Search for the cell housing the specified text and yield its [x, y] center coordinate. 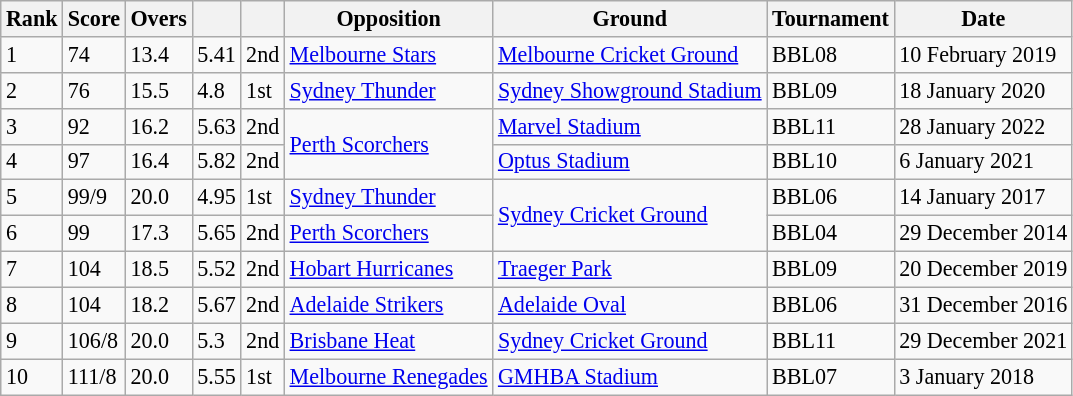
106/8 [94, 341]
16.2 [158, 126]
20 December 2019 [983, 269]
4.95 [216, 198]
92 [94, 126]
5.41 [216, 54]
Hobart Hurricanes [388, 269]
18.2 [158, 305]
17.3 [158, 233]
31 December 2016 [983, 305]
Melbourne Stars [388, 54]
Traeger Park [630, 269]
7 [32, 269]
1 [32, 54]
99 [94, 233]
Rank [32, 18]
10 [32, 377]
6 January 2021 [983, 162]
GMHBA Stadium [630, 377]
Adelaide Oval [630, 305]
99/9 [94, 198]
14 January 2017 [983, 198]
74 [94, 54]
Adelaide Strikers [388, 305]
5.82 [216, 162]
2 [32, 90]
4.8 [216, 90]
8 [32, 305]
4 [32, 162]
10 February 2019 [983, 54]
Ground [630, 18]
BBL04 [830, 233]
3 [32, 126]
29 December 2021 [983, 341]
18 January 2020 [983, 90]
Melbourne Cricket Ground [630, 54]
29 December 2014 [983, 233]
5.67 [216, 305]
Optus Stadium [630, 162]
6 [32, 233]
5.55 [216, 377]
5.52 [216, 269]
Overs [158, 18]
BBL08 [830, 54]
Tournament [830, 18]
3 January 2018 [983, 377]
13.4 [158, 54]
Sydney Showground Stadium [630, 90]
111/8 [94, 377]
97 [94, 162]
5.3 [216, 341]
28 January 2022 [983, 126]
Brisbane Heat [388, 341]
Opposition [388, 18]
15.5 [158, 90]
Date [983, 18]
BBL10 [830, 162]
76 [94, 90]
9 [32, 341]
16.4 [158, 162]
Marvel Stadium [630, 126]
Melbourne Renegades [388, 377]
5 [32, 198]
18.5 [158, 269]
5.65 [216, 233]
Score [94, 18]
5.63 [216, 126]
BBL07 [830, 377]
